Identify which cell holds the provided text, then report its [X, Y] central coordinate. 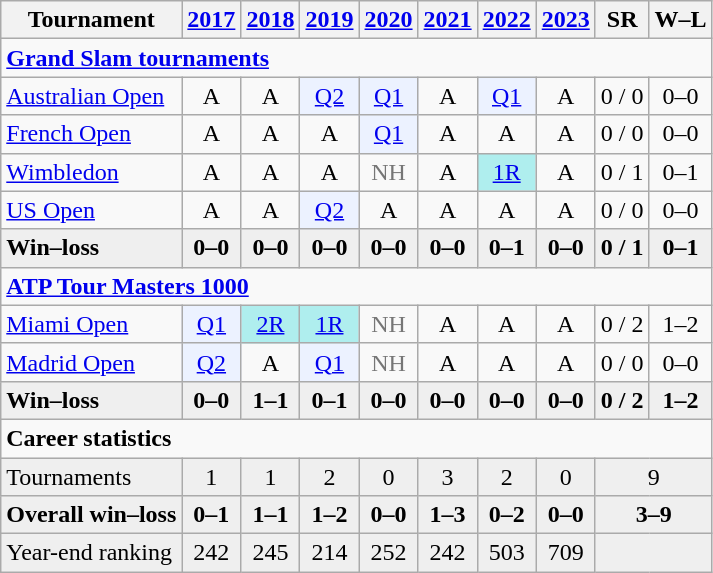
Tournament [92, 20]
2023 [566, 20]
503 [506, 553]
2020 [388, 20]
US Open [92, 210]
W–L [680, 20]
709 [566, 553]
214 [330, 553]
Overall win–loss [92, 515]
Wimbledon [92, 172]
Australian Open [92, 96]
Tournaments [92, 477]
Miami Open [92, 324]
2018 [270, 20]
252 [388, 553]
1–3 [448, 515]
2019 [330, 20]
Grand Slam tournaments [356, 58]
2R [270, 324]
245 [270, 553]
2021 [448, 20]
9 [654, 477]
Year-end ranking [92, 553]
2017 [212, 20]
ATP Tour Masters 1000 [356, 286]
Madrid Open [92, 362]
3 [448, 477]
3–9 [654, 515]
French Open [92, 134]
0–2 [506, 515]
SR [622, 20]
2022 [506, 20]
Career statistics [356, 438]
